Detect which cell encompasses the target text, then output its (x, y) center coordinate. 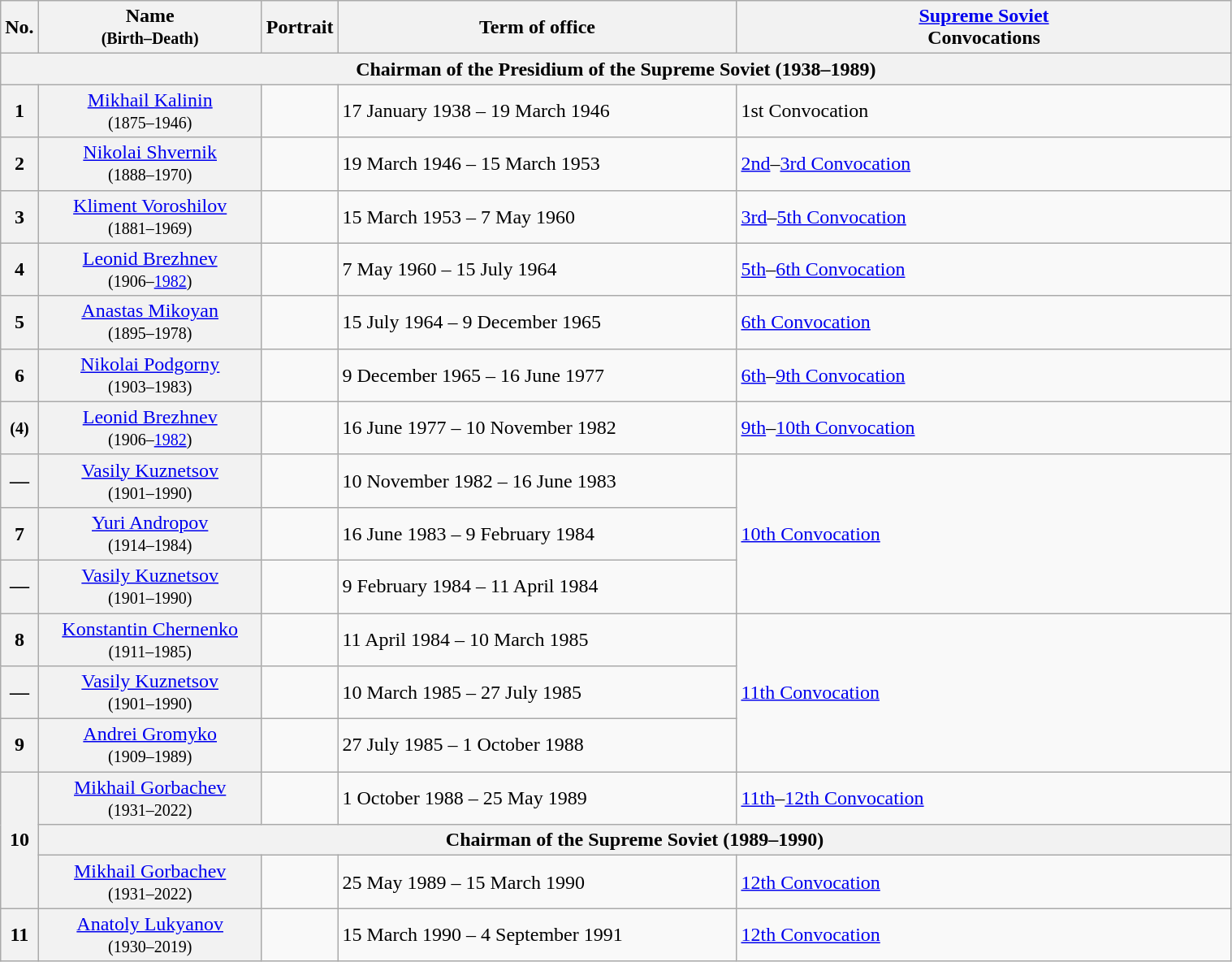
10 November 1982 – 16 June 1983 (538, 481)
1st Convocation (984, 110)
9 February 1984 – 11 April 1984 (538, 587)
Mikhail Kalinin(1875–1946) (149, 110)
No. (19, 28)
15 March 1990 – 4 September 1991 (538, 934)
19 March 1946 – 15 March 1953 (538, 164)
6th–9th Convocation (984, 375)
15 July 1964 – 9 December 1965 (538, 322)
Supreme SovietConvocations (984, 28)
10th Convocation (984, 533)
3rd–5th Convocation (984, 216)
Chairman of the Supreme Soviet (1989–1990) (635, 840)
1 October 1988 – 25 May 1989 (538, 798)
7 May 1960 – 15 July 1964 (538, 270)
Yuri Andropov(1914–1984) (149, 533)
Andrei Gromyko(1909–1989) (149, 746)
5th–6th Convocation (984, 270)
11 April 1984 – 10 March 1985 (538, 639)
2 (19, 164)
Kliment Voroshilov(1881–1969) (149, 216)
Konstantin Chernenko(1911–1985) (149, 639)
7 (19, 533)
11th–12th Convocation (984, 798)
Portrait (300, 28)
27 July 1985 – 1 October 1988 (538, 746)
Term of office (538, 28)
5 (19, 322)
8 (19, 639)
11th Convocation (984, 692)
16 June 1983 – 9 February 1984 (538, 533)
2nd–3rd Convocation (984, 164)
15 March 1953 – 7 May 1960 (538, 216)
3 (19, 216)
Anastas Mikoyan(1895–1978) (149, 322)
9 December 1965 – 16 June 1977 (538, 375)
6 (19, 375)
Anatoly Lukyanov(1930–2019) (149, 934)
Nikolai Shvernik(1888–1970) (149, 164)
9th–10th Convocation (984, 427)
11 (19, 934)
16 June 1977 – 10 November 1982 (538, 427)
9 (19, 746)
Chairman of the Presidium of the Supreme Soviet (1938–1989) (616, 69)
6th Convocation (984, 322)
10 March 1985 – 27 July 1985 (538, 692)
Nikolai Podgorny(1903–1983) (149, 375)
17 January 1938 – 19 March 1946 (538, 110)
25 May 1989 – 15 March 1990 (538, 882)
Name(Birth–Death) (149, 28)
4 (19, 270)
10 (19, 840)
1 (19, 110)
(4) (19, 427)
